Pinpoint the cell where the given text exists, returning its [x, y] midpoint coordinate. 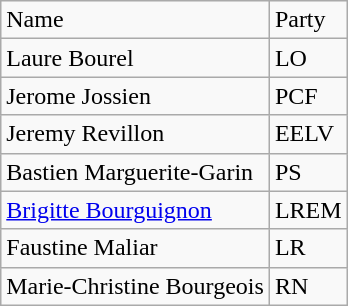
LREM [308, 210]
RN [308, 286]
Faustine Maliar [136, 248]
Name [136, 20]
Laure Bourel [136, 58]
Marie-Christine Bourgeois [136, 286]
Jerome Jossien [136, 96]
EELV [308, 134]
LO [308, 58]
PS [308, 172]
PCF [308, 96]
Brigitte Bourguignon [136, 210]
Bastien Marguerite-Garin [136, 172]
Party [308, 20]
LR [308, 248]
Jeremy Revillon [136, 134]
